Return the [x, y] coordinate for the center point of the cell that contains the specified text.  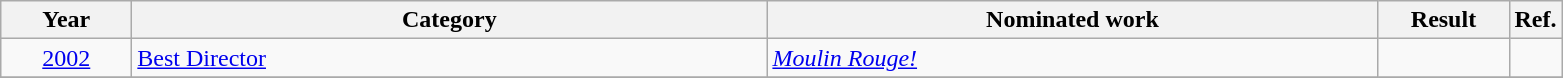
Result [1444, 20]
Ref. [1536, 20]
2002 [66, 58]
Year [66, 20]
Moulin Rouge! [1072, 58]
Category [450, 20]
Best Director [450, 58]
Nominated work [1072, 20]
